Return the (X, Y) coordinate for the center point of the cell that contains the specified text.  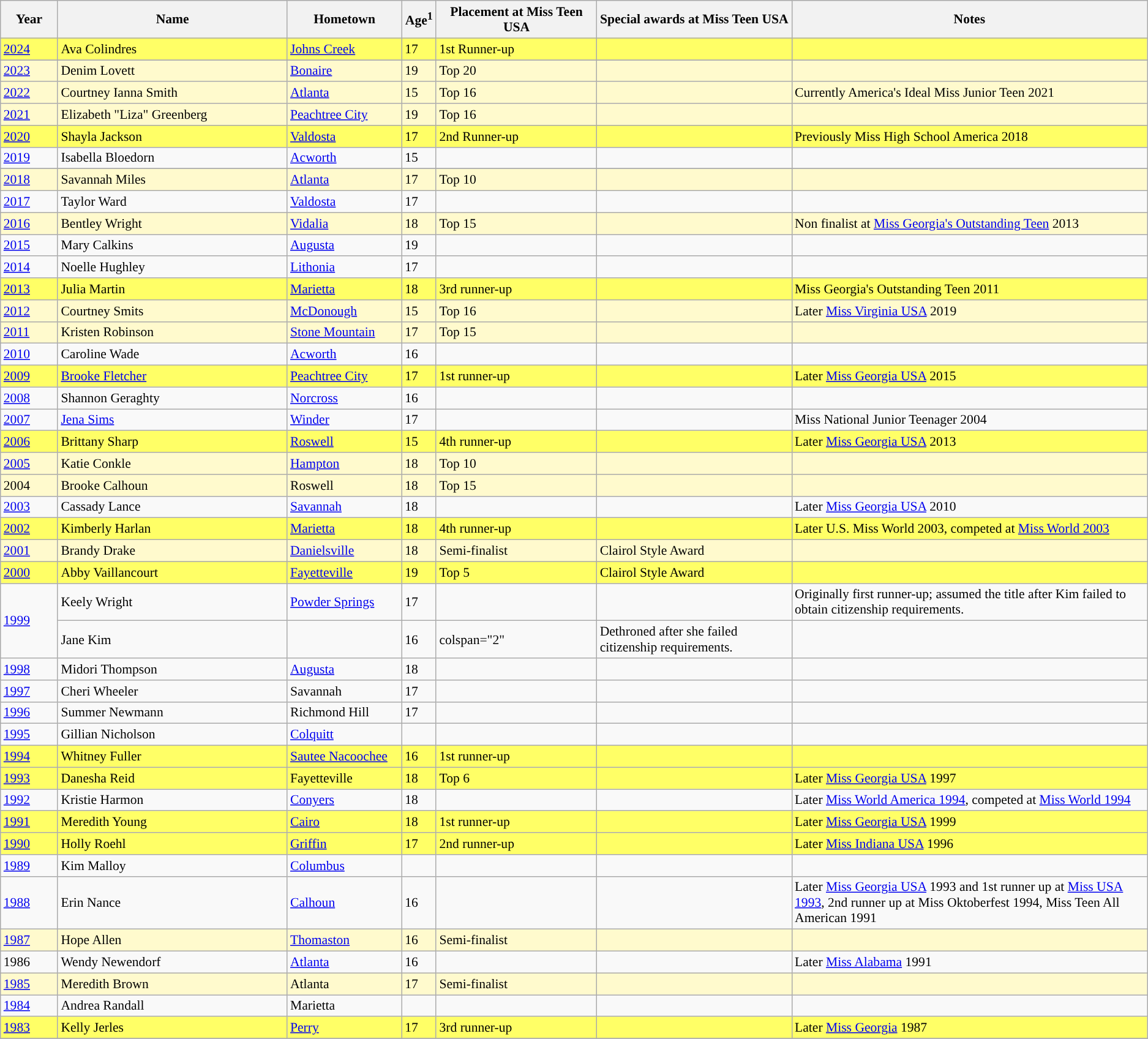
Age1 (419, 20)
Thomaston (344, 940)
2000 (29, 572)
1996 (29, 713)
Jena Sims (173, 420)
Dethroned after she failed citizenship requirements. (694, 639)
Miss National Junior Teenager 2004 (970, 420)
Notes (970, 20)
2nd Runner-up (516, 137)
Kim Malloy (173, 866)
2012 (29, 311)
Summer Newmann (173, 713)
Later Miss Georgia USA 1997 (970, 778)
Top 5 (516, 572)
Katie Conkle (173, 463)
Courtney Smits (173, 311)
Later Miss World America 1994, competed at Miss World 1994 (970, 800)
Currently America's Ideal Miss Junior Teen 2021 (970, 93)
1999 (29, 621)
Norcross (344, 398)
Hometown (344, 20)
Meredith Young (173, 822)
2014 (29, 268)
Isabella Bloedorn (173, 158)
Wendy Newendorf (173, 962)
Brooke Fletcher (173, 377)
Cairo (344, 822)
Later Miss Indiana USA 1996 (970, 844)
Kimberly Harlan (173, 529)
Placement at Miss Teen USA (516, 20)
Abby Vaillancourt (173, 572)
1984 (29, 1006)
Later Miss Georgia USA 2015 (970, 377)
2022 (29, 93)
2004 (29, 486)
Gillian Nicholson (173, 735)
colspan="2" (516, 639)
Later Miss Georgia USA 1999 (970, 822)
Shannon Geraghty (173, 398)
Year (29, 20)
2nd runner-up (516, 844)
2009 (29, 377)
Jane Kim (173, 639)
2011 (29, 332)
2010 (29, 354)
1st Runner-up (516, 49)
Bonaire (344, 71)
Savannah Miles (173, 180)
Noelle Hughley (173, 268)
Winder (344, 420)
1983 (29, 1028)
2008 (29, 398)
Kelly Jerles (173, 1028)
2019 (29, 158)
Hampton (344, 463)
Later Miss Georgia USA 2010 (970, 507)
Meredith Brown (173, 984)
Later Miss Georgia 1987 (970, 1028)
Courtney Ianna Smith (173, 93)
Danielsville (344, 551)
1994 (29, 757)
1985 (29, 984)
Perry (344, 1028)
1989 (29, 866)
Later Miss Alabama 1991 (970, 962)
2005 (29, 463)
Powder Springs (344, 602)
1993 (29, 778)
Columbus (344, 866)
Taylor Ward (173, 202)
Cassady Lance (173, 507)
Name (173, 20)
Richmond Hill (344, 713)
Sautee Nacoochee (344, 757)
Cheri Wheeler (173, 691)
2003 (29, 507)
2006 (29, 442)
2002 (29, 529)
2016 (29, 223)
2013 (29, 289)
1997 (29, 691)
Brandy Drake (173, 551)
McDonough (344, 311)
Kristen Robinson (173, 332)
2024 (29, 49)
Erin Nance (173, 902)
Whitney Fuller (173, 757)
Andrea Randall (173, 1006)
Ava Colindres (173, 49)
Johns Creek (344, 49)
Brittany Sharp (173, 442)
Keely Wright (173, 602)
Conyers (344, 800)
2007 (29, 420)
1987 (29, 940)
2001 (29, 551)
Non finalist at Miss Georgia's Outstanding Teen 2013 (970, 223)
2017 (29, 202)
Shayla Jackson (173, 137)
Bentley Wright (173, 223)
Mary Calkins (173, 246)
Midori Thompson (173, 669)
Lithonia (344, 268)
Danesha Reid (173, 778)
2018 (29, 180)
1992 (29, 800)
2021 (29, 114)
Kristie Harmon (173, 800)
Later Miss Virginia USA 2019 (970, 311)
Griffin (344, 844)
1998 (29, 669)
1990 (29, 844)
2023 (29, 71)
Special awards at Miss Teen USA (694, 20)
2015 (29, 246)
Denim Lovett (173, 71)
Miss Georgia's Outstanding Teen 2011 (970, 289)
1988 (29, 902)
2020 (29, 137)
Originally first runner-up; assumed the title after Kim failed to obtain citizenship requirements. (970, 602)
Hope Allen (173, 940)
Colquitt (344, 735)
Holly Roehl (173, 844)
Vidalia (344, 223)
Previously Miss High School America 2018 (970, 137)
Later U.S. Miss World 2003, competed at Miss World 2003 (970, 529)
Stone Mountain (344, 332)
Later Miss Georgia USA 1993 and 1st runner up at Miss USA 1993, 2nd runner up at Miss Oktoberfest 1994, Miss Teen All American 1991 (970, 902)
Top 20 (516, 71)
Julia Martin (173, 289)
Caroline Wade (173, 354)
Calhoun (344, 902)
1986 (29, 962)
Brooke Calhoun (173, 486)
1995 (29, 735)
1991 (29, 822)
Later Miss Georgia USA 2013 (970, 442)
Elizabeth "Liza" Greenberg (173, 114)
Top 6 (516, 778)
